Scan for the cell matching the given text and deliver its (X, Y) coordinate at center. 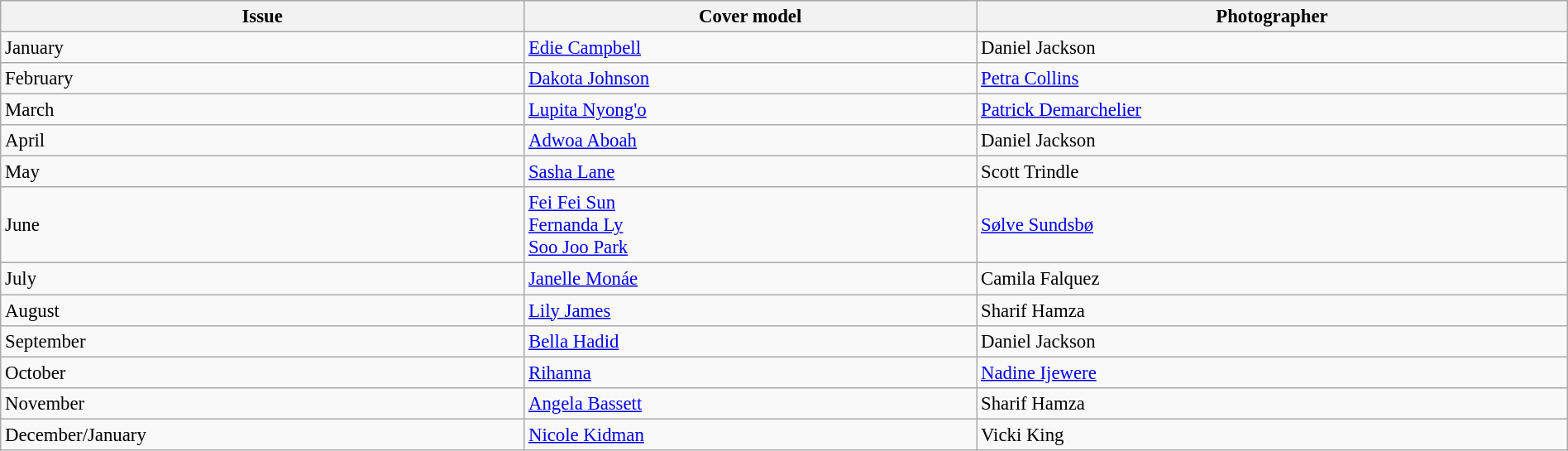
Scott Trindle (1272, 172)
Janelle Monáe (751, 279)
Sasha Lane (751, 172)
March (263, 110)
Cover model (751, 17)
Photographer (1272, 17)
Nicole Kidman (751, 434)
Adwoa Aboah (751, 141)
Sølve Sundsbø (1272, 225)
February (263, 79)
April (263, 141)
Lupita Nyong'o (751, 110)
Bella Hadid (751, 341)
Fei Fei SunFernanda LySoo Joo Park (751, 225)
May (263, 172)
Angela Bassett (751, 403)
July (263, 279)
January (263, 48)
Lily James (751, 310)
Edie Campbell (751, 48)
June (263, 225)
Nadine Ijewere (1272, 372)
August (263, 310)
November (263, 403)
October (263, 372)
Patrick Demarchelier (1272, 110)
Camila Falquez (1272, 279)
Petra Collins (1272, 79)
Vicki King (1272, 434)
Issue (263, 17)
Dakota Johnson (751, 79)
Rihanna (751, 372)
December/January (263, 434)
September (263, 341)
